Scan for the cell matching the given text and deliver its [X, Y] coordinate at center. 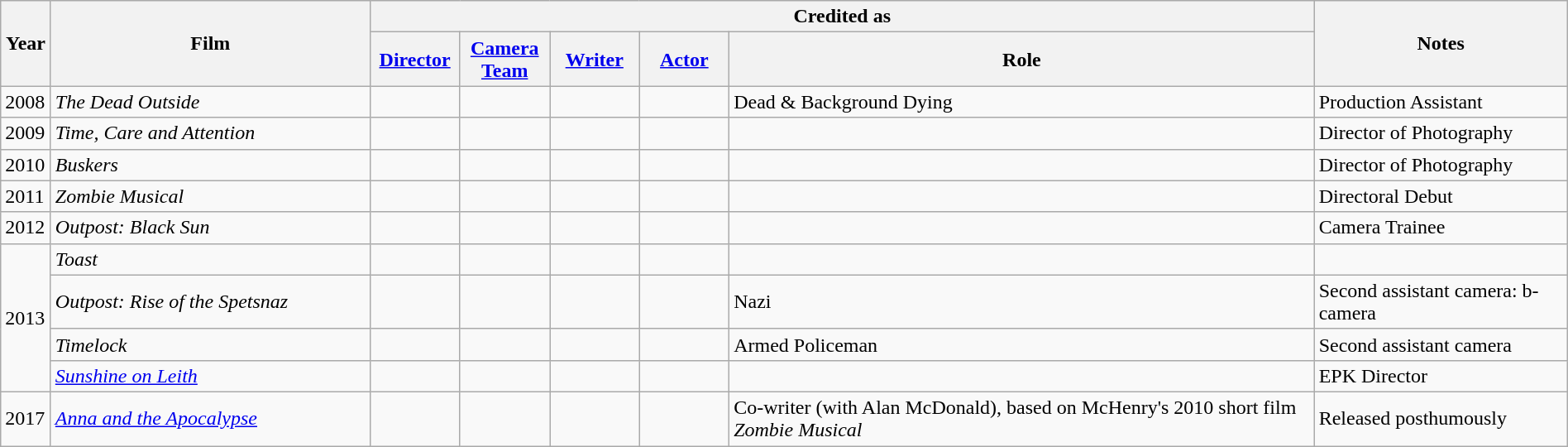
Nazi [1022, 301]
2009 [26, 133]
Directoral Debut [1441, 196]
Film [210, 43]
Toast [210, 259]
2011 [26, 196]
Dead & Background Dying [1022, 102]
Sunshine on Leith [210, 376]
Anna and the Apocalypse [210, 419]
Armed Policeman [1022, 344]
Credited as [842, 17]
2013 [26, 318]
Director [415, 60]
Outpost: Black Sun [210, 228]
Production Assistant [1441, 102]
Released posthumously [1441, 419]
Camera Trainee [1441, 228]
Year [26, 43]
Role [1022, 60]
2012 [26, 228]
Writer [594, 60]
EPK Director [1441, 376]
Notes [1441, 43]
2017 [26, 419]
2010 [26, 165]
Actor [685, 60]
Outpost: Rise of the Spetsnaz [210, 301]
2008 [26, 102]
Second assistant camera [1441, 344]
Second assistant camera: b-camera [1441, 301]
The Dead Outside [210, 102]
Camera Team [504, 60]
Buskers [210, 165]
Time, Care and Attention [210, 133]
Co-writer (with Alan McDonald), based on McHenry's 2010 short film Zombie Musical [1022, 419]
Timelock [210, 344]
Zombie Musical [210, 196]
